Output the [x, y] coordinate of the center of the cell containing the given text.  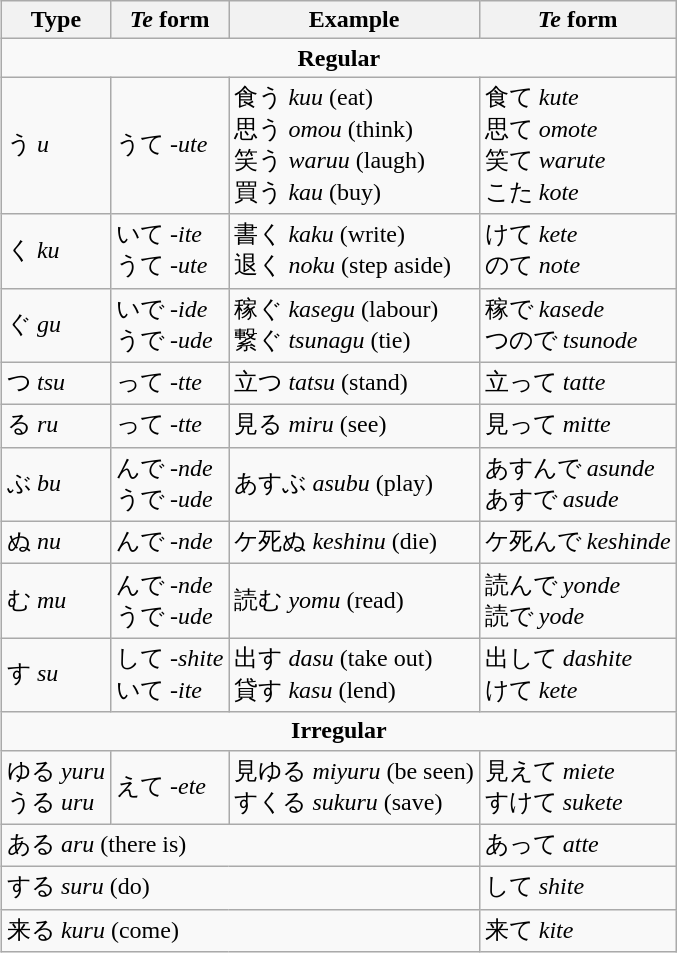
Example [354, 20]
あって atte [578, 846]
見って mitte [578, 426]
あすんで asundeあすで asude [578, 484]
Irregular [338, 731]
来る kuru (come) [240, 930]
する suru (do) [240, 888]
食て kute 思て omote 笑て waruteこた kote [578, 146]
ぶ bu [56, 484]
立つ tatsu (stand) [354, 384]
見えて mieteすけて sukete [578, 787]
して -shiteいて -ite [169, 675]
立って tatte [578, 384]
Type [56, 20]
く ku [56, 251]
読む yomu (read) [354, 601]
書く kaku (write)退く noku (step aside) [354, 251]
んで -nde [169, 542]
食う kuu (eat) 思う omou (think) 笑う waruu (laugh)買う kau (buy) [354, 146]
あすぶ asubu (play) [354, 484]
稼で kasedeつので tsunode [578, 325]
ゆる yuruうる uru [56, 787]
ぐ gu [56, 325]
出す dasu (take out)貸す kasu (lend) [354, 675]
読んで yonde読で yode [578, 601]
稼ぐ kasegu (labour)繋ぐ tsunagu (tie) [354, 325]
う u [56, 146]
ぬ nu [56, 542]
うて -ute [169, 146]
見ゆる miyuru (be seen)すくる sukuru (save) [354, 787]
して shite [578, 888]
ケ死ぬ keshinu (die) [354, 542]
えて -ete [169, 787]
見る miru (see) [354, 426]
す su [56, 675]
来て kite [578, 930]
いで -ideうで -ude [169, 325]
む mu [56, 601]
ケ死んで keshinde [578, 542]
けて keteのて note [578, 251]
出して dashiteけて kete [578, 675]
る ru [56, 426]
いて -iteうて -ute [169, 251]
ある aru (there is) [240, 846]
つ tsu [56, 384]
Regular [338, 58]
